Determine the (x, y) coordinate at the center of the cell enclosing the given text.  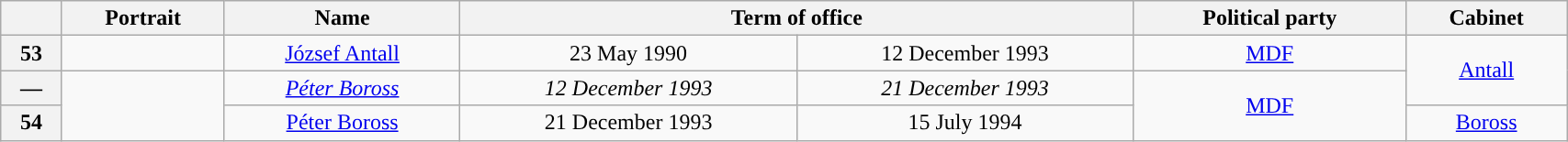
— (31, 88)
54 (31, 123)
Boross (1486, 123)
Antall (1486, 71)
Portrait (143, 18)
53 (31, 53)
15 July 1994 (964, 123)
Term of office (797, 18)
23 May 1990 (628, 53)
Political party (1269, 18)
József Antall (342, 53)
Cabinet (1486, 18)
Name (342, 18)
